Detect which cell encompasses the target text, then output its (x, y) center coordinate. 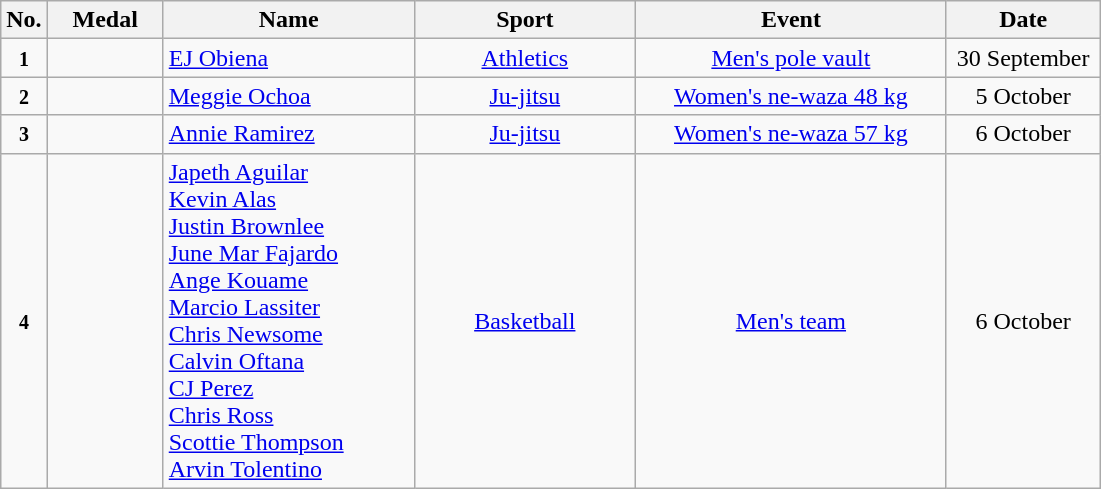
Sport (524, 20)
30 September (1023, 58)
4 (24, 320)
Women's ne-waza 57 kg (790, 134)
Women's ne-waza 48 kg (790, 96)
Men's pole vault (790, 58)
2 (24, 96)
Meggie Ochoa (288, 96)
Annie Ramirez (288, 134)
Athletics (524, 58)
Men's team (790, 320)
5 October (1023, 96)
Basketball (524, 320)
3 (24, 134)
Name (288, 20)
Event (790, 20)
Date (1023, 20)
EJ Obiena (288, 58)
Medal (105, 20)
1 (24, 58)
No. (24, 20)
